For the text-containing cell, return its midpoint in (X, Y) coordinate format. 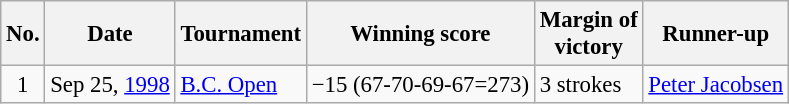
Date (110, 34)
−15 (67-70-69-67=273) (420, 85)
1 (23, 85)
Tournament (240, 34)
No. (23, 34)
3 strokes (588, 85)
B.C. Open (240, 85)
Peter Jacobsen (716, 85)
Runner-up (716, 34)
Winning score (420, 34)
Margin ofvictory (588, 34)
Sep 25, 1998 (110, 85)
